Determine the (x, y) coordinate at the center of the cell enclosing the given text.  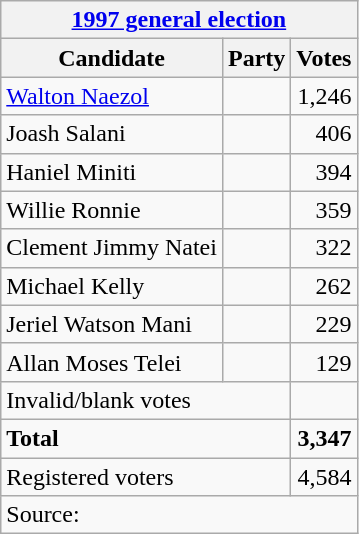
359 (324, 210)
Jeriel Watson Mani (112, 324)
129 (324, 362)
Votes (324, 58)
Source: (179, 515)
Candidate (112, 58)
229 (324, 324)
Joash Salani (112, 134)
Registered voters (146, 477)
4,584 (324, 477)
Haniel Miniti (112, 172)
Invalid/blank votes (146, 400)
1,246 (324, 96)
1997 general election (179, 20)
Michael Kelly (112, 286)
262 (324, 286)
Clement Jimmy Natei (112, 248)
Willie Ronnie (112, 210)
406 (324, 134)
Allan Moses Telei (112, 362)
3,347 (324, 438)
394 (324, 172)
Walton Naezol (112, 96)
Party (256, 58)
Total (146, 438)
322 (324, 248)
